Identify which cell holds the provided text, then report its (x, y) central coordinate. 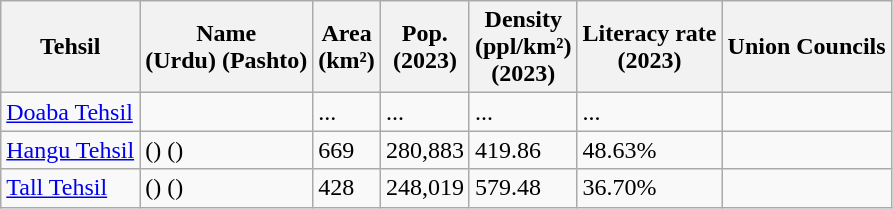
Area(km²) (347, 47)
419.86 (523, 150)
Density(ppl/km²)(2023) (523, 47)
48.63% (650, 150)
428 (347, 188)
248,019 (424, 188)
36.70% (650, 188)
280,883 (424, 150)
669 (347, 150)
Hangu Tehsil (70, 150)
Tall Tehsil (70, 188)
Union Councils (806, 47)
Doaba Tehsil (70, 112)
579.48 (523, 188)
Tehsil (70, 47)
Pop.(2023) (424, 47)
Literacy rate(2023) (650, 47)
Name(Urdu) (Pashto) (226, 47)
